Pinpoint the cell where the given text exists, returning its (X, Y) midpoint coordinate. 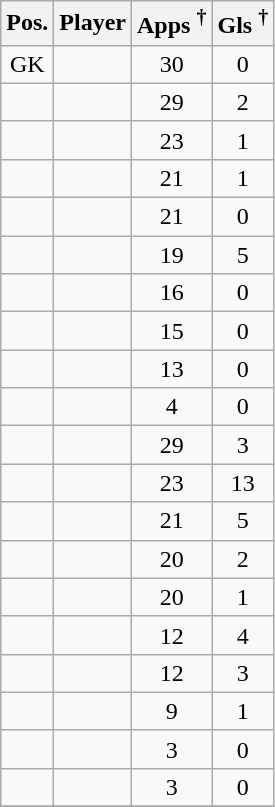
15 (172, 331)
19 (172, 255)
Player (93, 24)
16 (172, 293)
Pos. (28, 24)
30 (172, 64)
Gls † (243, 24)
9 (172, 711)
Apps † (172, 24)
GK (28, 64)
